Detect which cell encompasses the target text, then output its (X, Y) center coordinate. 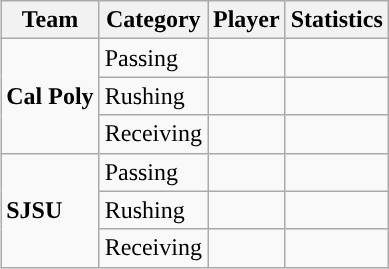
Statistics (336, 20)
Cal Poly (50, 96)
Team (50, 20)
SJSU (50, 210)
Category (153, 20)
Player (247, 20)
